Scan for the cell matching the given text and deliver its [x, y] coordinate at center. 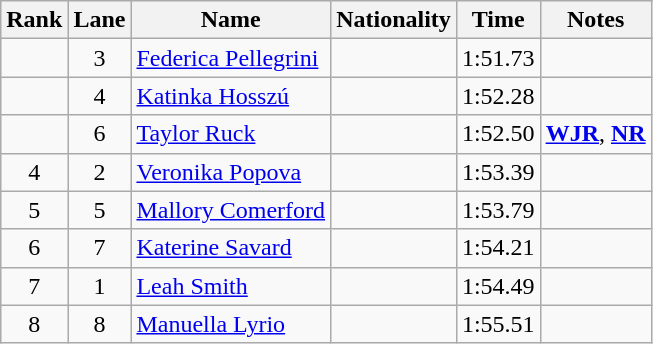
Taylor Ruck [231, 134]
Time [498, 20]
WJR, NR [596, 134]
1:54.21 [498, 248]
2 [100, 172]
Manuella Lyrio [231, 324]
1:52.50 [498, 134]
Katinka Hosszú [231, 96]
Notes [596, 20]
Mallory Comerford [231, 210]
Leah Smith [231, 286]
Nationality [394, 20]
Veronika Popova [231, 172]
Lane [100, 20]
Name [231, 20]
3 [100, 58]
1:54.49 [498, 286]
1:55.51 [498, 324]
1 [100, 286]
1:51.73 [498, 58]
1:52.28 [498, 96]
Federica Pellegrini [231, 58]
1:53.79 [498, 210]
Rank [34, 20]
Katerine Savard [231, 248]
1:53.39 [498, 172]
